Determine the [x, y] coordinate at the center of the cell enclosing the given text.  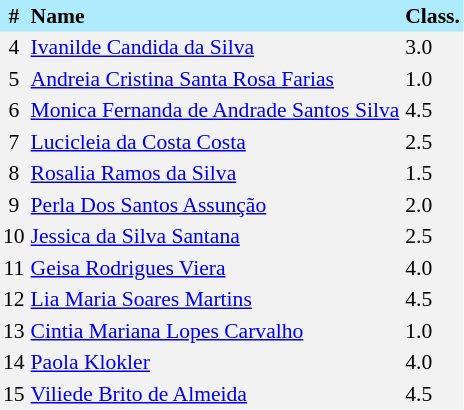
Ivanilde Candida da Silva [216, 48]
Viliede Brito de Almeida [216, 394]
Lia Maria Soares Martins [216, 300]
4 [14, 48]
Lucicleia da Costa Costa [216, 142]
Class. [432, 16]
Andreia Cristina Santa Rosa Farias [216, 79]
10 [14, 236]
1.5 [432, 174]
9 [14, 205]
Jessica da Silva Santana [216, 236]
6 [14, 110]
8 [14, 174]
Perla Dos Santos Assunção [216, 205]
Geisa Rodrigues Viera [216, 268]
11 [14, 268]
# [14, 16]
15 [14, 394]
Name [216, 16]
3.0 [432, 48]
14 [14, 362]
Paola Klokler [216, 362]
13 [14, 331]
5 [14, 79]
Cintia Mariana Lopes Carvalho [216, 331]
12 [14, 300]
Rosalia Ramos da Silva [216, 174]
7 [14, 142]
Monica Fernanda de Andrade Santos Silva [216, 110]
2.0 [432, 205]
